Return [x, y] of the center of cell containing provided text 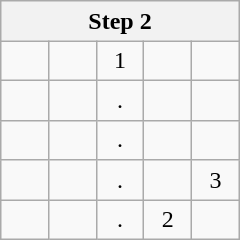
2 [168, 220]
Step 2 [120, 21]
3 [216, 180]
1 [120, 60]
